Provide the [X, Y] coordinate of the cell's center where the given text is located.  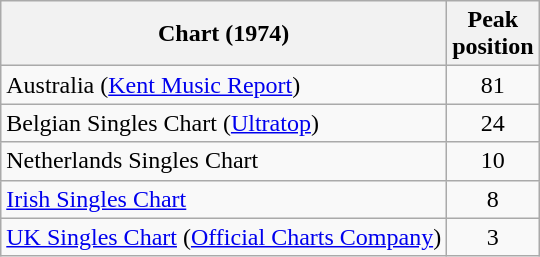
Irish Singles Chart [224, 199]
UK Singles Chart (Official Charts Company) [224, 237]
3 [493, 237]
Netherlands Singles Chart [224, 161]
8 [493, 199]
Australia (Kent Music Report) [224, 85]
10 [493, 161]
81 [493, 85]
Belgian Singles Chart (Ultratop) [224, 123]
Chart (1974) [224, 34]
24 [493, 123]
Peakposition [493, 34]
